Provide the [X, Y] coordinate of the cell's center where the given text is located.  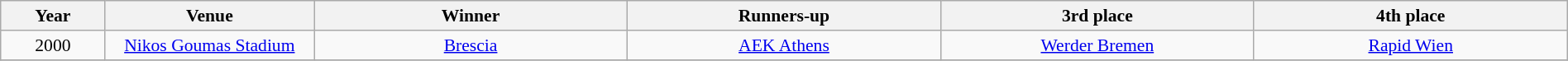
2000 [53, 45]
Winner [471, 16]
Nikos Goumas Stadium [210, 45]
4th place [1411, 16]
Rapid Wien [1411, 45]
Brescia [471, 45]
Runners-up [784, 16]
3rd place [1097, 16]
Venue [210, 16]
AEK Athens [784, 45]
Werder Bremen [1097, 45]
Year [53, 16]
